From the cell containing the given text, extract its center point as [X, Y] coordinate. 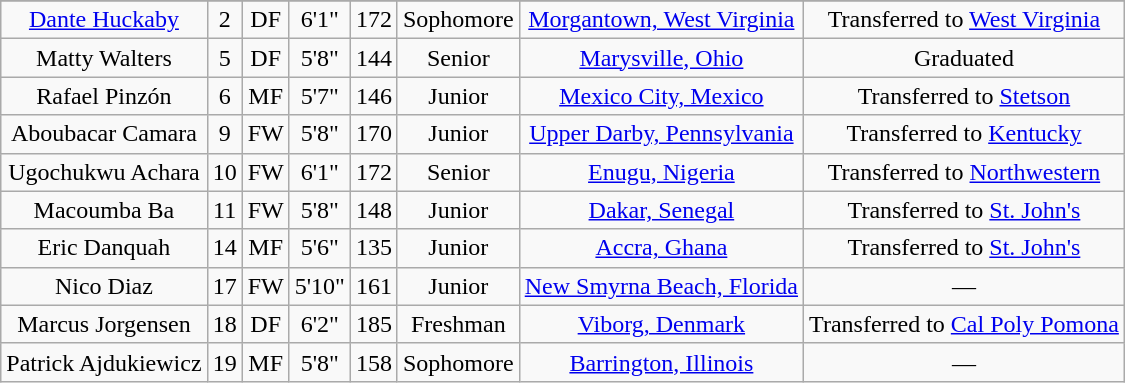
6 [224, 96]
185 [374, 324]
Mexico City, Mexico [661, 96]
Barrington, Illinois [661, 362]
Transferred to Northwestern [964, 172]
Freshman [458, 324]
Dakar, Senegal [661, 210]
Marcus Jorgensen [104, 324]
135 [374, 248]
5 [224, 58]
Ugochukwu Achara [104, 172]
Marysville, Ohio [661, 58]
19 [224, 362]
148 [374, 210]
144 [374, 58]
2 [224, 20]
14 [224, 248]
Viborg, Denmark [661, 324]
Transferred to West Virginia [964, 20]
Accra, Ghana [661, 248]
Dante Huckaby [104, 20]
10 [224, 172]
Enugu, Nigeria [661, 172]
161 [374, 286]
New Smyrna Beach, Florida [661, 286]
5'10" [320, 286]
9 [224, 134]
11 [224, 210]
6'2" [320, 324]
Upper Darby, Pennsylvania [661, 134]
Morgantown, West Virginia [661, 20]
Transferred to Cal Poly Pomona [964, 324]
146 [374, 96]
Macoumba Ba [104, 210]
Patrick Ajdukiewicz [104, 362]
Transferred to Kentucky [964, 134]
Transferred to Stetson [964, 96]
18 [224, 324]
17 [224, 286]
Aboubacar Camara [104, 134]
Nico Diaz [104, 286]
158 [374, 362]
Graduated [964, 58]
170 [374, 134]
5'6" [320, 248]
Eric Danquah [104, 248]
Rafael Pinzón [104, 96]
5'7" [320, 96]
Matty Walters [104, 58]
